Return the (x, y) coordinate for the center point of the cell that contains the specified text.  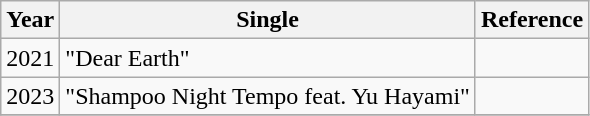
2023 (30, 96)
"Shampoo Night Tempo feat. Yu Hayami" (268, 96)
Reference (532, 20)
2021 (30, 58)
Single (268, 20)
"Dear Earth" (268, 58)
Year (30, 20)
